Output the [X, Y] coordinate of the center of the cell containing the given text.  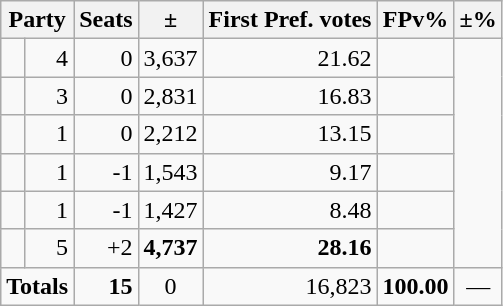
21.62 [290, 58]
— [478, 286]
FPv% [416, 20]
8.48 [290, 210]
Totals [38, 286]
5 [48, 248]
9.17 [290, 172]
28.16 [290, 248]
2,831 [170, 96]
13.15 [290, 134]
Party [38, 20]
15 [106, 286]
1,427 [170, 210]
± [170, 20]
3,637 [170, 58]
2,212 [170, 134]
16,823 [290, 286]
First Pref. votes [290, 20]
100.00 [416, 286]
Seats [106, 20]
4,737 [170, 248]
1,543 [170, 172]
3 [48, 96]
+2 [106, 248]
16.83 [290, 96]
±% [478, 20]
4 [48, 58]
